Determine the [x, y] coordinate at the center of the cell enclosing the given text.  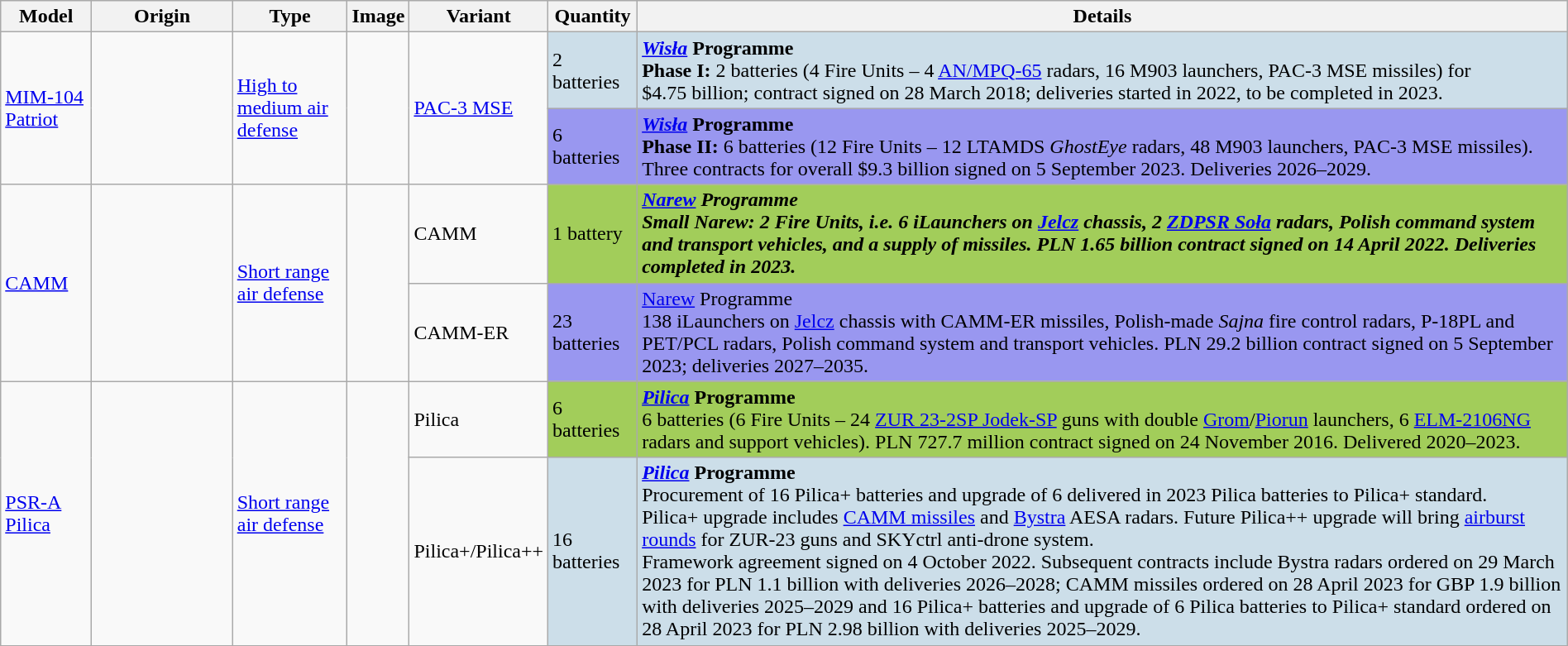
2 batteries [593, 70]
Pilica [479, 419]
Details [1103, 17]
Pilica+/Pilica++ [479, 551]
High to medium air defense [289, 108]
PSR-A Pilica [46, 513]
16 batteries [593, 551]
Variant [479, 17]
CAMM-ER [479, 333]
PAC-3 MSE [479, 108]
Origin [162, 17]
Type [289, 17]
Model [46, 17]
1 battery [593, 233]
MIM-104 Patriot [46, 108]
Image [379, 17]
23 batteries [593, 333]
Quantity [593, 17]
